Identify which cell holds the provided text, then report its (x, y) central coordinate. 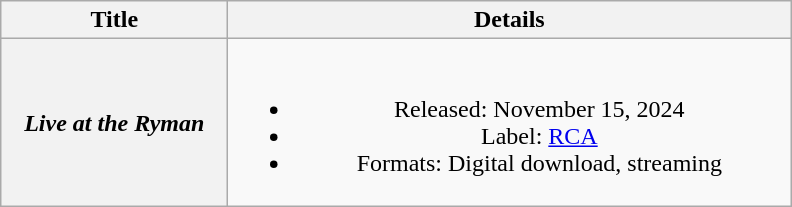
Live at the Ryman (114, 122)
Details (510, 20)
Released: November 15, 2024Label: RCAFormats: Digital download, streaming (510, 122)
Title (114, 20)
